Provide the [x, y] coordinate of the cell's center where the given text is located.  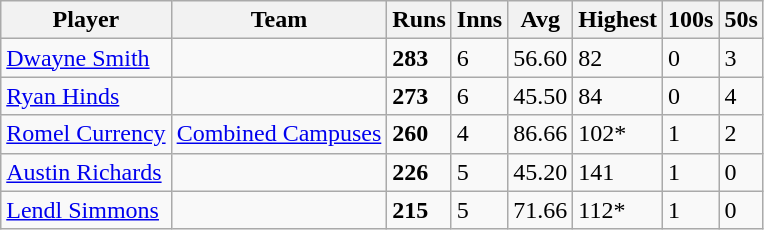
50s [741, 20]
283 [419, 58]
86.66 [540, 134]
Highest [618, 20]
260 [419, 134]
3 [741, 58]
Team [279, 20]
100s [691, 20]
102* [618, 134]
273 [419, 96]
71.66 [540, 210]
Avg [540, 20]
2 [741, 134]
Dwayne Smith [86, 58]
45.20 [540, 172]
141 [618, 172]
45.50 [540, 96]
Austin Richards [86, 172]
82 [618, 58]
56.60 [540, 58]
Ryan Hinds [86, 96]
Runs [419, 20]
84 [618, 96]
Lendl Simmons [86, 210]
Romel Currency [86, 134]
Inns [479, 20]
215 [419, 210]
226 [419, 172]
112* [618, 210]
Player [86, 20]
Combined Campuses [279, 134]
